Return the [X, Y] coordinate for the center point of the cell that contains the specified text.  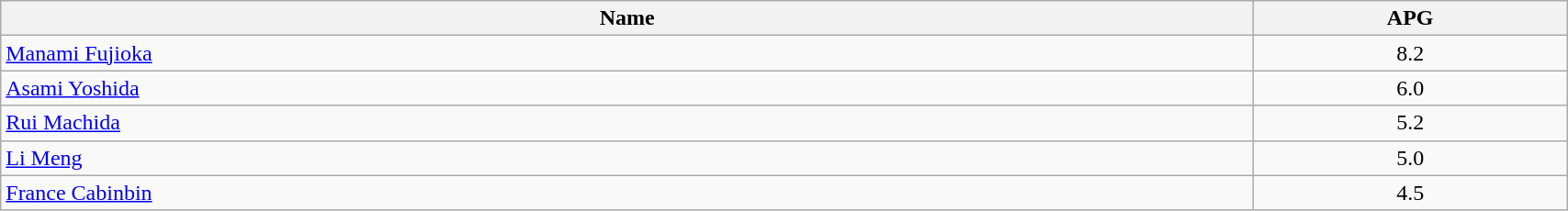
Li Meng [627, 158]
4.5 [1411, 193]
Manami Fujioka [627, 53]
Asami Yoshida [627, 88]
France Cabinbin [627, 193]
5.2 [1411, 123]
8.2 [1411, 53]
Name [627, 18]
Rui Machida [627, 123]
APG [1411, 18]
6.0 [1411, 88]
5.0 [1411, 158]
